Capture the cell that displays the provided text and extract its (x, y) central coordinate. 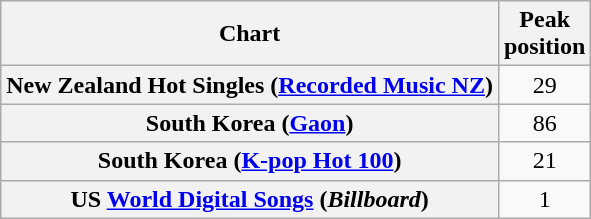
New Zealand Hot Singles (Recorded Music NZ) (250, 85)
Chart (250, 34)
South Korea (Gaon) (250, 123)
South Korea (K-pop Hot 100) (250, 161)
29 (544, 85)
21 (544, 161)
1 (544, 199)
86 (544, 123)
US World Digital Songs (Billboard) (250, 199)
Peakposition (544, 34)
